Pinpoint the cell where the given text exists, returning its [x, y] midpoint coordinate. 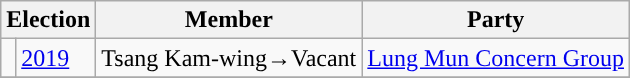
Tsang Kam-wing→Vacant [229, 58]
Member [229, 20]
Election [48, 20]
2019 [56, 58]
Party [496, 20]
Lung Mun Concern Group [496, 58]
